Determine the [X, Y] coordinate at the center of the cell enclosing the given text.  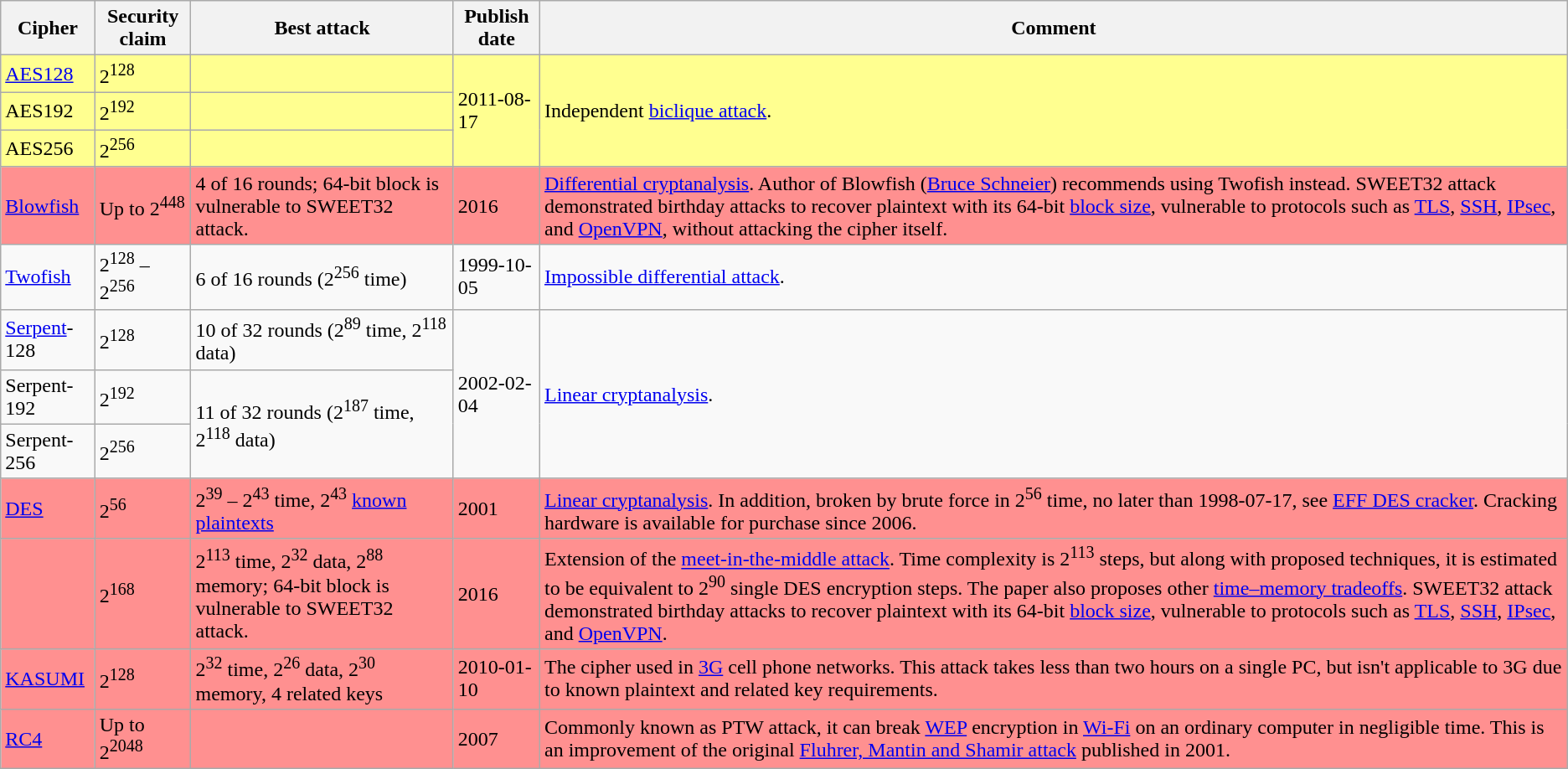
KASUMI [48, 679]
AES256 [48, 149]
11 of 32 rounds (2187 time, 2118 data) [322, 424]
Serpent-192 [48, 397]
Serpent-128 [48, 340]
2007 [496, 739]
Serpent-256 [48, 451]
Up to 22048 [142, 739]
239 – 243 time, 243 known plaintexts [322, 508]
Blowfish [48, 205]
2001 [496, 508]
Independent biclique attack. [1054, 111]
Impossible differential attack. [1054, 277]
Twofish [48, 277]
Publish date [496, 28]
2002-02-04 [496, 395]
2010-01-10 [496, 679]
4 of 16 rounds; 64-bit block is vulnerable to SWEET32 attack. [322, 205]
2128 – 2256 [142, 277]
Cipher [48, 28]
2168 [142, 594]
AES192 [48, 111]
DES [48, 508]
10 of 32 rounds (289 time, 2118 data) [322, 340]
Security claim [142, 28]
256 [142, 508]
Best attack [322, 28]
RC4 [48, 739]
232 time, 226 data, 230 memory, 4 related keys [322, 679]
Up to 2448 [142, 205]
Comment [1054, 28]
2011-08-17 [496, 111]
2113 time, 232 data, 288 memory; 64-bit block is vulnerable to SWEET32 attack. [322, 594]
Linear cryptanalysis. [1054, 395]
6 of 16 rounds (2256 time) [322, 277]
1999-10-05 [496, 277]
AES128 [48, 74]
